Return (X, Y) of the center of cell containing provided text 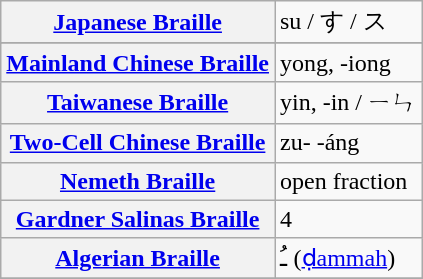
Two-Cell Chinese Braille (138, 143)
4 (348, 219)
yong, -iong (348, 62)
Mainland Chinese Braille (138, 62)
Taiwanese Braille (138, 102)
Gardner Salinas Braille (138, 219)
Nemeth Braille (138, 181)
Japanese Braille (138, 22)
su / す / ス (348, 22)
Algerian Braille (138, 258)
zu- -áng (348, 143)
open fraction (348, 181)
yin, -in / ㄧㄣ (348, 102)
ـُ ‎(ḍammah) (348, 258)
